Extract the [x, y] coordinate from the center of the cell holding the provided text.  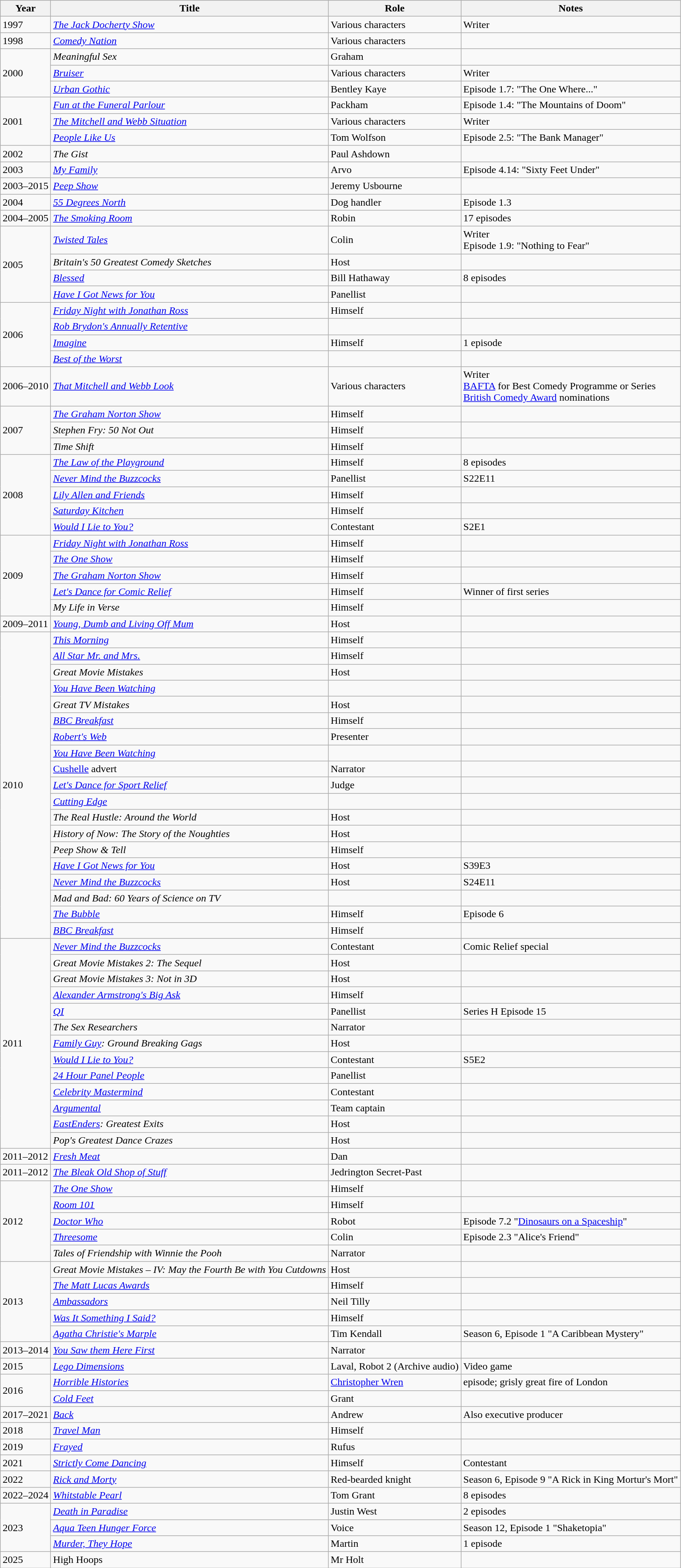
High Hoops [190, 1560]
The Gist [190, 153]
2006–2010 [25, 386]
55 Degrees North [190, 202]
Aqua Teen Hunger Force [190, 1528]
The Smoking Room [190, 218]
1998 [25, 41]
Comic Relief special [571, 946]
Tom Wolfson [395, 137]
Celebrity Mastermind [190, 1092]
Robert's Web [190, 737]
My Family [190, 170]
2004–2005 [25, 218]
Laval, Robot 2 (Archive audio) [395, 1366]
QI [190, 1011]
Robin [395, 218]
2009–2011 [25, 624]
Comedy Nation [190, 41]
Cold Feet [190, 1398]
S39E3 [571, 866]
Saturday Kitchen [190, 511]
Cushelle advert [190, 769]
2022–2024 [25, 1495]
S2E1 [571, 527]
Death in Paradise [190, 1511]
Neil Tilly [395, 1302]
2002 [25, 153]
Meaningful Sex [190, 57]
Presenter [395, 737]
2013 [25, 1301]
Great Movie Mistakes 2: The Sequel [190, 963]
2023 [25, 1527]
Bentley Kaye [395, 89]
2015 [25, 1366]
EastEnders: Greatest Exits [190, 1124]
WriterBAFTA for Best Comedy Programme or SeriesBritish Comedy Award nominations [571, 386]
Argumental [190, 1108]
Stephen Fry: 50 Not Out [190, 430]
2025 [25, 1560]
Ambassadors [190, 1302]
Urban Gothic [190, 89]
Robot [395, 1221]
S22E11 [571, 478]
2016 [25, 1390]
The Law of the Playground [190, 462]
Agatha Christie's Marple [190, 1334]
Doctor Who [190, 1221]
Frayed [190, 1447]
Year [25, 8]
The Jack Docherty Show [190, 25]
Andrew [395, 1415]
Great Movie Mistakes – IV: May the Fourth Be with You Cutdowns [190, 1269]
S24E11 [571, 882]
Threesome [190, 1237]
2010 [25, 785]
Fresh Meat [190, 1156]
You Saw them Here First [190, 1350]
Great Movie Mistakes [190, 672]
Peep Show [190, 186]
2005 [25, 265]
Mad and Bad: 60 Years of Science on TV [190, 898]
People Like Us [190, 137]
Lego Dimensions [190, 1366]
Rick and Morty [190, 1479]
Rufus [395, 1447]
Best of the Worst [190, 359]
2012 [25, 1221]
2013–2014 [25, 1350]
WriterEpisode 1.9: "Nothing to Fear" [571, 240]
Murder, They Hope [190, 1544]
Blessed [190, 278]
Judge [395, 785]
The Mitchell and Webb Situation [190, 121]
episode; grisly great fire of London [571, 1382]
Pop's Greatest Dance Crazes [190, 1140]
Tom Grant [395, 1495]
Great TV Mistakes [190, 704]
2021 [25, 1463]
Travel Man [190, 1431]
Was It Something I Said? [190, 1318]
Lily Allen and Friends [190, 495]
2007 [25, 430]
Whitstable Pearl [190, 1495]
Episode 7.2 "Dinosaurs on a Spaceship" [571, 1221]
S5E2 [571, 1060]
Episode 2.3 "Alice's Friend" [571, 1237]
Jedrington Secret-Past [395, 1172]
Episode 6 [571, 914]
Graham [395, 57]
Also executive producer [571, 1415]
2000 [25, 73]
Young, Dumb and Living Off Mum [190, 624]
Strictly Come Dancing [190, 1463]
Room 101 [190, 1205]
2003 [25, 170]
Justin West [395, 1511]
The Real Hustle: Around the World [190, 817]
Let's Dance for Sport Relief [190, 785]
Martin [395, 1544]
Peep Show & Tell [190, 850]
Horrible Histories [190, 1382]
2004 [25, 202]
2018 [25, 1431]
The Matt Lucas Awards [190, 1286]
Twisted Tales [190, 240]
Season 6, Episode 1 "A Caribbean Mystery" [571, 1334]
Dan [395, 1156]
Video game [571, 1366]
Mr Holt [395, 1560]
Red-bearded knight [395, 1479]
24 Hour Panel People [190, 1076]
2006 [25, 335]
Grant [395, 1398]
Britain's 50 Greatest Comedy Sketches [190, 262]
Cutting Edge [190, 801]
Role [395, 8]
That Mitchell and Webb Look [190, 386]
Bruiser [190, 73]
Team captain [395, 1108]
Title [190, 8]
2011 [25, 1043]
The Bleak Old Shop of Stuff [190, 1172]
Tim Kendall [395, 1334]
2022 [25, 1479]
Voice [395, 1528]
Back [190, 1415]
2001 [25, 121]
My Life in Verse [190, 608]
The Bubble [190, 914]
Episode 2.5: "The Bank Manager" [571, 137]
2003–2015 [25, 186]
Series H Episode 15 [571, 1011]
Season 12, Episode 1 "Shaketopia" [571, 1528]
2017–2021 [25, 1415]
Notes [571, 8]
Bill Hathaway [395, 278]
17 episodes [571, 218]
All Star Mr. and Mrs. [190, 656]
The Sex Researchers [190, 1027]
Family Guy: Ground Breaking Gags [190, 1043]
Episode 1.7: "The One Where..." [571, 89]
Paul Ashdown [395, 153]
Episode 1.4: "The Mountains of Doom" [571, 105]
2009 [25, 575]
2 episodes [571, 1511]
Episode 4.14: "Sixty Feet Under" [571, 170]
Imagine [190, 343]
Alexander Armstrong's Big Ask [190, 995]
Episode 1.3 [571, 202]
Winner of first series [571, 591]
History of Now: The Story of the Noughties [190, 834]
2008 [25, 494]
Jeremy Usbourne [395, 186]
Rob Brydon's Annually Retentive [190, 326]
Let's Dance for Comic Relief [190, 591]
Season 6, Episode 9 "A Rick in King Mortur's Mort" [571, 1479]
Great Movie Mistakes 3: Not in 3D [190, 979]
Christopher Wren [395, 1382]
Fun at the Funeral Parlour [190, 105]
Dog handler [395, 202]
Time Shift [190, 446]
Packham [395, 105]
Tales of Friendship with Winnie the Pooh [190, 1253]
This Morning [190, 640]
1997 [25, 25]
Arvo [395, 170]
2019 [25, 1447]
